Return the (x, y) coordinate for the center point of the cell that contains the specified text.  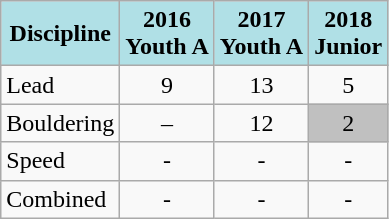
Combined (60, 199)
Speed (60, 161)
12 (261, 123)
Lead (60, 85)
Discipline (60, 34)
2018Junior (348, 34)
2016Youth A (167, 34)
Bouldering (60, 123)
13 (261, 85)
2 (348, 123)
2017Youth A (261, 34)
9 (167, 85)
5 (348, 85)
– (167, 123)
